Pinpoint the cell where the given text exists, returning its (X, Y) midpoint coordinate. 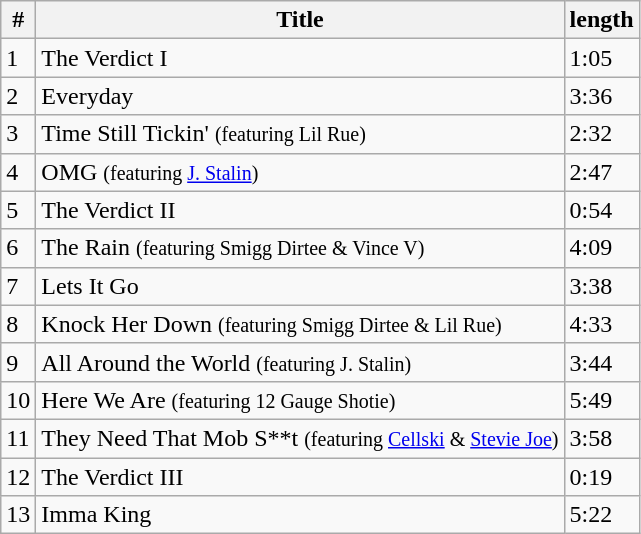
Imma King (300, 515)
The Verdict II (300, 210)
9 (18, 362)
Time Still Tickin' (featuring Lil Rue) (300, 134)
10 (18, 400)
5 (18, 210)
2:32 (602, 134)
1:05 (602, 58)
2:47 (602, 172)
4:33 (602, 324)
7 (18, 286)
4:09 (602, 248)
length (602, 20)
1 (18, 58)
0:19 (602, 477)
They Need That Mob S**t (featuring Cellski & Stevie Joe) (300, 438)
13 (18, 515)
Lets It Go (300, 286)
5:49 (602, 400)
Everyday (300, 96)
The Rain (featuring Smigg Dirtee & Vince V) (300, 248)
6 (18, 248)
Here We Are (featuring 12 Gauge Shotie) (300, 400)
5:22 (602, 515)
Knock Her Down (featuring Smigg Dirtee & Lil Rue) (300, 324)
11 (18, 438)
# (18, 20)
The Verdict I (300, 58)
3:38 (602, 286)
3:58 (602, 438)
8 (18, 324)
OMG (featuring J. Stalin) (300, 172)
Title (300, 20)
All Around the World (featuring J. Stalin) (300, 362)
4 (18, 172)
The Verdict III (300, 477)
12 (18, 477)
0:54 (602, 210)
3:36 (602, 96)
3:44 (602, 362)
3 (18, 134)
2 (18, 96)
